Capture the cell that displays the provided text and extract its (X, Y) central coordinate. 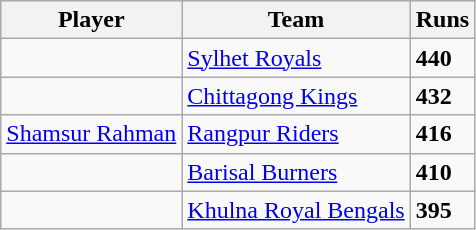
395 (442, 210)
Barisal Burners (296, 172)
410 (442, 172)
432 (442, 96)
Team (296, 20)
Chittagong Kings (296, 96)
Sylhet Royals (296, 58)
Rangpur Riders (296, 134)
416 (442, 134)
Khulna Royal Bengals (296, 210)
Runs (442, 20)
440 (442, 58)
Shamsur Rahman (92, 134)
Player (92, 20)
